Provide the [x, y] coordinate of the cell's center where the given text is located.  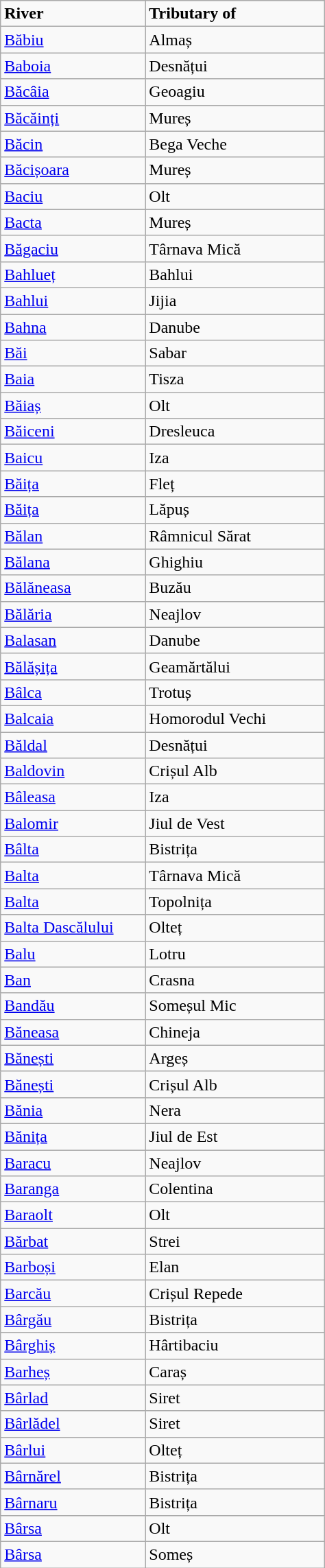
Băgaciu [73, 248]
Balu [73, 954]
Băneasa [73, 1032]
Bahlueț [73, 274]
Bărbat [73, 1241]
Bârlădel [73, 1424]
Almaș [234, 40]
Someșul Mic [234, 1006]
Bâleasa [73, 797]
Tributary of [234, 14]
Dresleuca [234, 432]
Balcaia [73, 718]
Fleț [234, 484]
Argeș [234, 1058]
Bahna [73, 327]
Băcin [73, 144]
Ghighiu [234, 562]
Caraș [234, 1372]
Strei [234, 1241]
Hârtibaciu [234, 1346]
Homorodul Vechi [234, 718]
Balasan [73, 640]
Băiceni [73, 432]
Bârghiș [73, 1346]
Barcău [73, 1294]
Bălăneasa [73, 588]
Băcișoara [73, 170]
Balta Dascălului [73, 928]
Baboia [73, 66]
Crasna [234, 980]
Jiul de Est [234, 1136]
Geoagiu [234, 92]
Bârnărel [73, 1476]
Baldovin [73, 771]
Băi [73, 353]
Barboși [73, 1267]
Băcăinți [73, 118]
Jijia [234, 301]
Băbiu [73, 40]
Ban [73, 980]
Sabar [234, 353]
Bacta [73, 222]
Baicu [73, 458]
Bălăria [73, 614]
Băldal [73, 745]
Bălan [73, 536]
Bârlad [73, 1398]
Baciu [73, 196]
Bâlca [73, 692]
Buzău [234, 588]
Nera [234, 1110]
Trotuș [234, 692]
Lăpuș [234, 510]
Elan [234, 1267]
Baracu [73, 1163]
Geamărtălui [234, 666]
Bălășița [73, 666]
Băcâia [73, 92]
Lotru [234, 954]
Băiaș [73, 406]
Baraolt [73, 1215]
Baranga [73, 1189]
Bârlui [73, 1450]
Bănița [73, 1136]
Bâlta [73, 850]
Barheș [73, 1372]
Balomir [73, 823]
Baia [73, 379]
Topolnița [234, 902]
Someș [234, 1554]
Bârnaru [73, 1502]
Chineja [234, 1032]
Tisza [234, 379]
Bandău [73, 1006]
Jiul de Vest [234, 823]
River [73, 14]
Râmnicul Sărat [234, 536]
Bega Veche [234, 144]
Bănia [73, 1110]
Colentina [234, 1189]
Bălana [73, 562]
Crișul Repede [234, 1294]
Bârgău [73, 1320]
